Search for the cell housing the specified text and yield its [x, y] center coordinate. 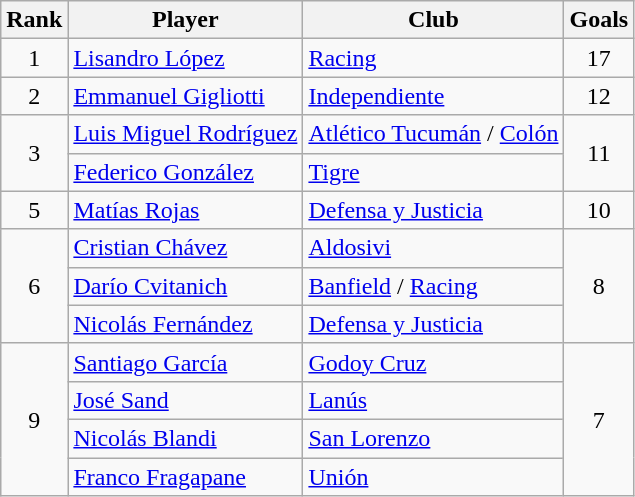
San Lorenzo [434, 438]
7 [599, 419]
Aldosivi [434, 248]
Federico González [186, 172]
9 [34, 419]
Lanús [434, 400]
10 [599, 210]
Luis Miguel Rodríguez [186, 134]
Atlético Tucumán / Colón [434, 134]
Emmanuel Gigliotti [186, 96]
Rank [34, 20]
Godoy Cruz [434, 362]
Matías Rojas [186, 210]
José Sand [186, 400]
8 [599, 286]
Racing [434, 58]
Unión [434, 477]
Darío Cvitanich [186, 286]
Club [434, 20]
Franco Fragapane [186, 477]
Santiago García [186, 362]
3 [34, 153]
Cristian Chávez [186, 248]
Tigre [434, 172]
Goals [599, 20]
Nicolás Blandi [186, 438]
1 [34, 58]
Independiente [434, 96]
12 [599, 96]
5 [34, 210]
11 [599, 153]
Lisandro López [186, 58]
6 [34, 286]
2 [34, 96]
Banfield / Racing [434, 286]
17 [599, 58]
Nicolás Fernández [186, 324]
Player [186, 20]
